Locate the cell with the specified text and output its (X, Y) center coordinate. 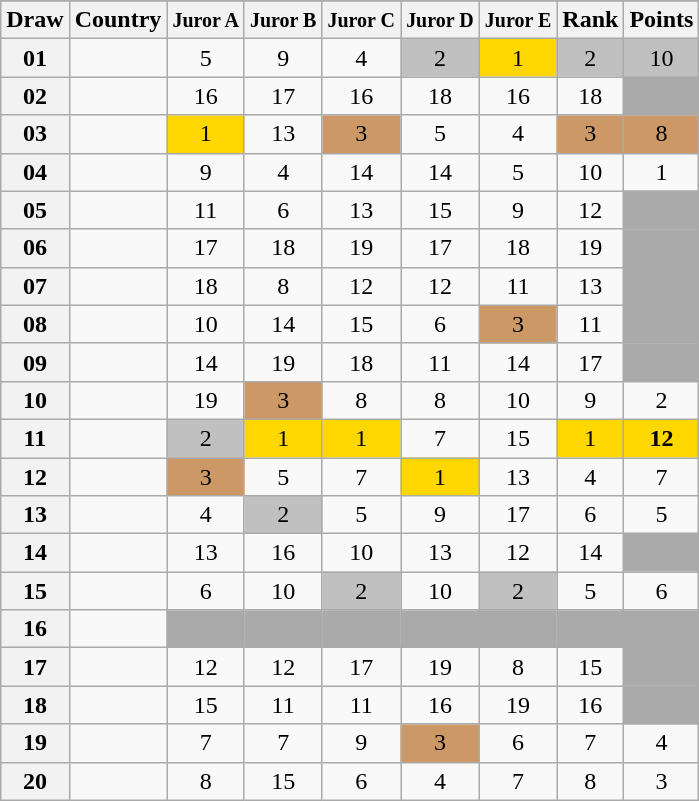
Juror C (362, 20)
05 (35, 210)
Draw (35, 20)
03 (35, 134)
06 (35, 248)
Country (118, 20)
02 (35, 96)
07 (35, 286)
Rank (590, 20)
Juror B (283, 20)
Points (662, 20)
08 (35, 324)
04 (35, 172)
Juror D (440, 20)
Juror E (518, 20)
01 (35, 58)
Juror A (206, 20)
09 (35, 362)
20 (35, 781)
